Return the [X, Y] coordinate for the center point of the cell that contains the specified text.  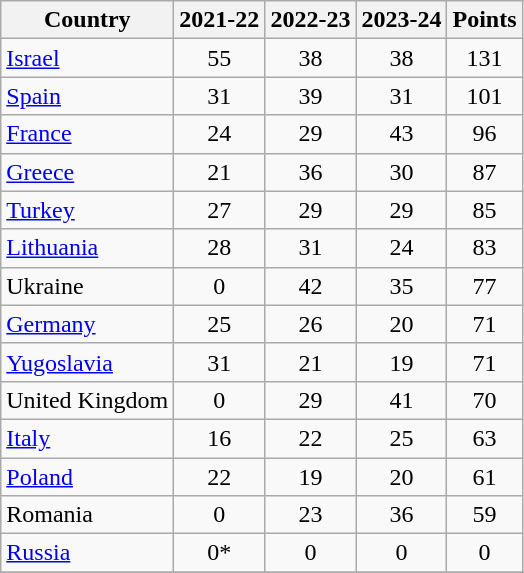
70 [484, 400]
Italy [88, 438]
83 [484, 248]
United Kingdom [88, 400]
61 [484, 477]
Greece [88, 172]
63 [484, 438]
96 [484, 134]
59 [484, 515]
26 [310, 324]
2022-23 [310, 20]
0* [220, 553]
27 [220, 210]
30 [402, 172]
Lithuania [88, 248]
42 [310, 286]
41 [402, 400]
Israel [88, 58]
23 [310, 515]
16 [220, 438]
43 [402, 134]
35 [402, 286]
Ukraine [88, 286]
Yugoslavia [88, 362]
Germany [88, 324]
131 [484, 58]
Turkey [88, 210]
Spain [88, 96]
Poland [88, 477]
2023-24 [402, 20]
77 [484, 286]
85 [484, 210]
87 [484, 172]
2021-22 [220, 20]
55 [220, 58]
Country [88, 20]
Points [484, 20]
28 [220, 248]
101 [484, 96]
France [88, 134]
Russia [88, 553]
39 [310, 96]
Romania [88, 515]
